Return the [x, y] coordinate for the center point of the cell that contains the specified text.  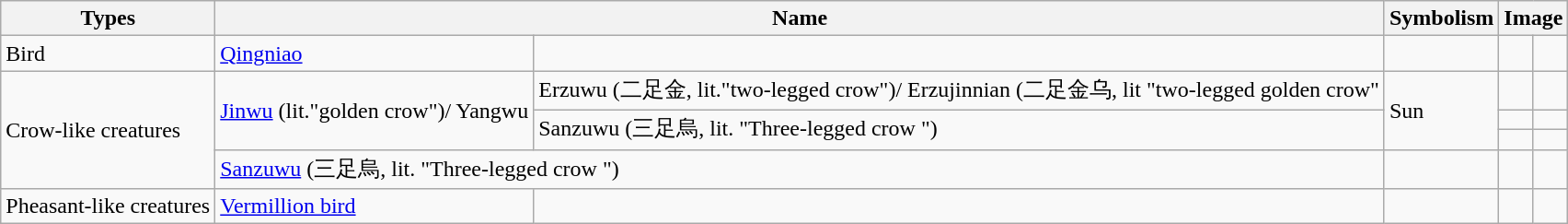
Sun [1441, 111]
Image [1533, 18]
Name [801, 18]
Qingniao [375, 53]
Symbolism [1441, 18]
Jinwu (lit."golden crow")/ Yangwu [375, 111]
Pheasant-like creatures [109, 206]
Vermillion bird [375, 206]
Bird [109, 53]
Erzuwu (二足金, lit."two-legged crow")/ Erzujinnian (二足金乌, lit "two-legged golden crow" [959, 90]
Types [109, 18]
Crow-like creatures [109, 130]
